Pinpoint the cell where the given text exists, returning its (x, y) midpoint coordinate. 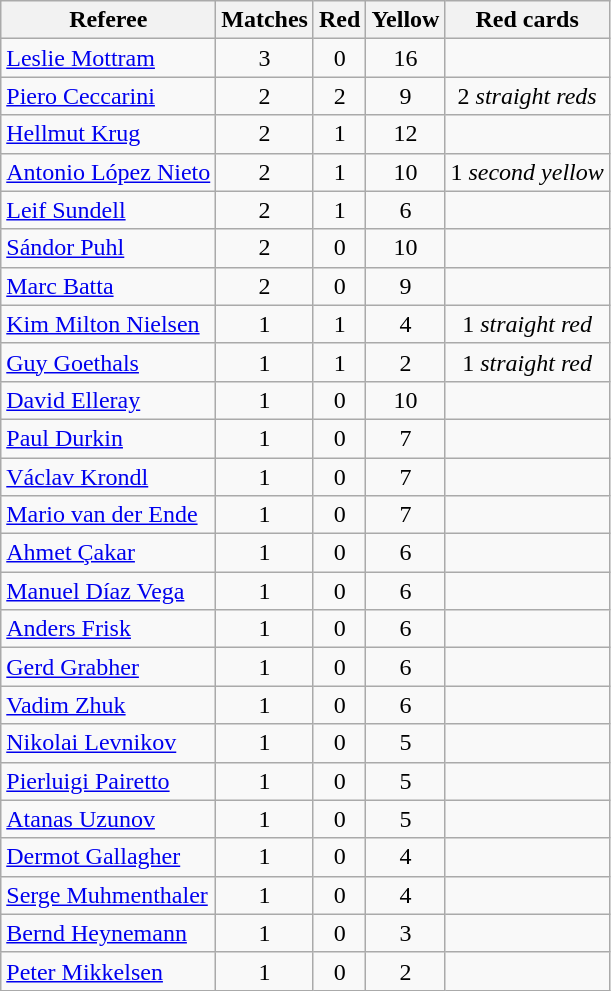
Sándor Puhl (108, 248)
David Elleray (108, 400)
Vadim Zhuk (108, 705)
Mario van der Ende (108, 515)
Red (339, 20)
Pierluigi Pairetto (108, 781)
1 second yellow (527, 172)
Peter Mikkelsen (108, 971)
Ahmet Çakar (108, 553)
12 (406, 134)
Hellmut Krug (108, 134)
Anders Frisk (108, 629)
Manuel Díaz Vega (108, 591)
Piero Ceccarini (108, 96)
Gerd Grabher (108, 667)
Bernd Heynemann (108, 933)
Serge Muhmenthaler (108, 895)
Kim Milton Nielsen (108, 324)
Paul Durkin (108, 438)
Matches (265, 20)
16 (406, 58)
Václav Krondl (108, 477)
Red cards (527, 20)
Yellow (406, 20)
Leif Sundell (108, 210)
Atanas Uzunov (108, 819)
Leslie Mottram (108, 58)
Antonio López Nieto (108, 172)
2 straight reds (527, 96)
Dermot Gallagher (108, 857)
Guy Goethals (108, 362)
Marc Batta (108, 286)
Referee (108, 20)
Nikolai Levnikov (108, 743)
